Return (x, y) of the center of cell containing provided text 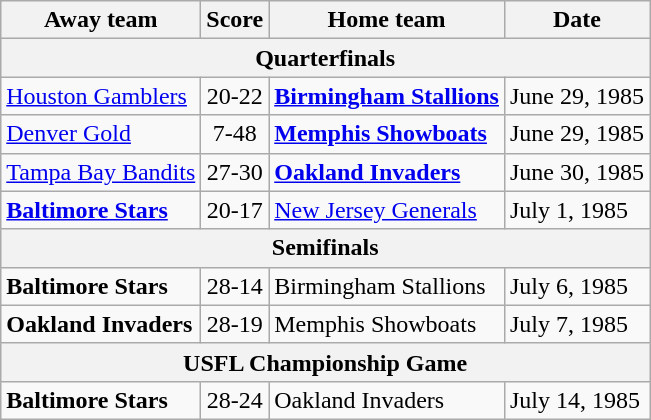
USFL Championship Game (326, 362)
July 7, 1985 (576, 324)
Houston Gamblers (101, 96)
28-14 (235, 286)
Tampa Bay Bandits (101, 172)
July 14, 1985 (576, 400)
June 30, 1985 (576, 172)
28-19 (235, 324)
Score (235, 20)
28-24 (235, 400)
Date (576, 20)
Home team (387, 20)
7-48 (235, 134)
Denver Gold (101, 134)
Semifinals (326, 248)
20-22 (235, 96)
July 6, 1985 (576, 286)
Quarterfinals (326, 58)
July 1, 1985 (576, 210)
20-17 (235, 210)
New Jersey Generals (387, 210)
Away team (101, 20)
27-30 (235, 172)
